Identify which cell holds the provided text, then report its (X, Y) central coordinate. 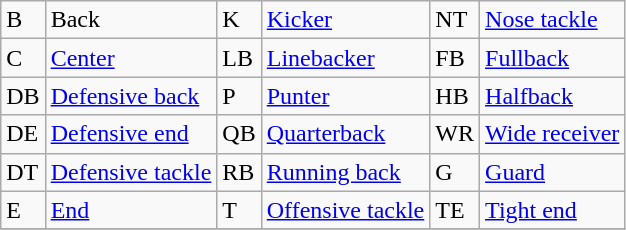
WR (455, 134)
Defensive end (131, 134)
B (23, 20)
DE (23, 134)
HB (455, 96)
Guard (552, 172)
K (239, 20)
Quarterback (346, 134)
Linebacker (346, 58)
Halfback (552, 96)
Offensive tackle (346, 210)
RB (239, 172)
G (455, 172)
End (131, 210)
Tight end (552, 210)
Punter (346, 96)
P (239, 96)
E (23, 210)
Center (131, 58)
Defensive tackle (131, 172)
TE (455, 210)
Wide receiver (552, 134)
Kicker (346, 20)
Back (131, 20)
QB (239, 134)
DB (23, 96)
Fullback (552, 58)
T (239, 210)
NT (455, 20)
Nose tackle (552, 20)
Defensive back (131, 96)
FB (455, 58)
Running back (346, 172)
LB (239, 58)
C (23, 58)
DT (23, 172)
